From the cell containing the given text, extract its center point as [X, Y] coordinate. 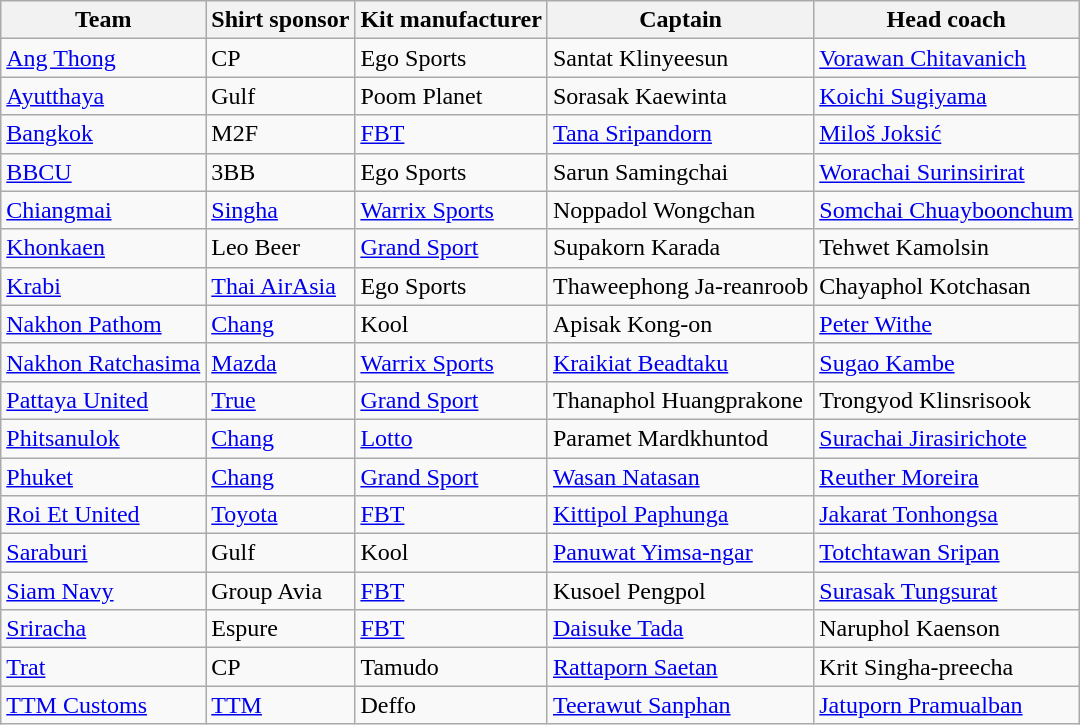
Pattaya United [104, 400]
Krit Singha-preecha [946, 667]
Phuket [104, 477]
Jakarat Tonhongsa [946, 515]
Kit manufacturer [452, 20]
Wasan Natasan [680, 477]
Siam Navy [104, 591]
Jatuporn Pramualban [946, 705]
Lotto [452, 438]
Leo Beer [280, 248]
Singha [280, 210]
Nakhon Pathom [104, 324]
Miloš Joksić [946, 134]
Captain [680, 20]
Peter Withe [946, 324]
Shirt sponsor [280, 20]
Espure [280, 629]
Thaweephong Ja-reanroob [680, 286]
Deffo [452, 705]
Poom Planet [452, 96]
Trat [104, 667]
BBCU [104, 172]
Bangkok [104, 134]
True [280, 400]
Tana Sripandorn [680, 134]
Vorawan Chitavanich [946, 58]
Sarun Samingchai [680, 172]
Phitsanulok [104, 438]
TTM [280, 705]
Sorasak Kaewinta [680, 96]
Teerawut Sanphan [680, 705]
TTM Customs [104, 705]
M2F [280, 134]
Thanaphol Huangprakone [680, 400]
Nakhon Ratchasima [104, 362]
Sugao Kambe [946, 362]
Panuwat Yimsa-ngar [680, 553]
Supakorn Karada [680, 248]
Chayaphol Kotchasan [946, 286]
Daisuke Tada [680, 629]
Thai AirAsia [280, 286]
3BB [280, 172]
Sriracha [104, 629]
Santat Klinyeesun [680, 58]
Team [104, 20]
Trongyod Klinsrisook [946, 400]
Chiangmai [104, 210]
Noppadol Wongchan [680, 210]
Surasak Tungsurat [946, 591]
Surachai Jirasirichote [946, 438]
Ayutthaya [104, 96]
Somchai Chuayboonchum [946, 210]
Apisak Kong-on [680, 324]
Saraburi [104, 553]
Worachai Surinsirirat [946, 172]
Kusoel Pengpol [680, 591]
Group Avia [280, 591]
Kraikiat Beadtaku [680, 362]
Roi Et United [104, 515]
Head coach [946, 20]
Mazda [280, 362]
Krabi [104, 286]
Ang Thong [104, 58]
Kittipol Paphunga [680, 515]
Paramet Mardkhuntod [680, 438]
Khonkaen [104, 248]
Tamudo [452, 667]
Reuther Moreira [946, 477]
Naruphol Kaenson [946, 629]
Rattaporn Saetan [680, 667]
Totchtawan Sripan [946, 553]
Toyota [280, 515]
Tehwet Kamolsin [946, 248]
Koichi Sugiyama [946, 96]
